Search for the cell housing the specified text and yield its [x, y] center coordinate. 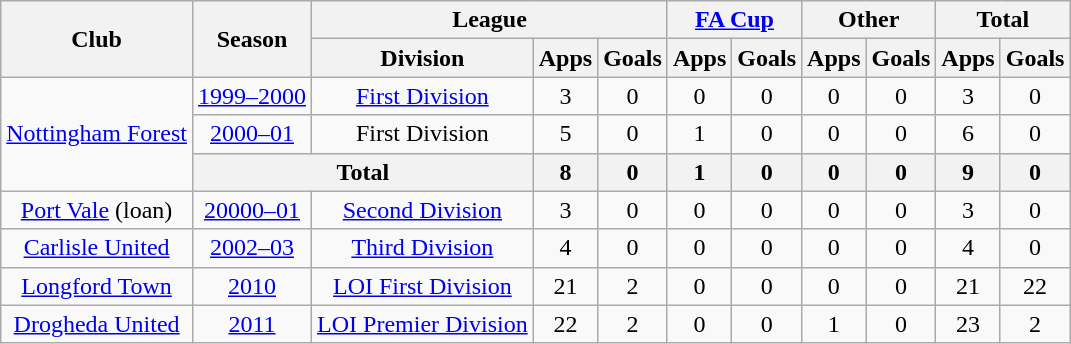
6 [968, 134]
Drogheda United [97, 324]
9 [968, 172]
LOI First Division [423, 286]
Season [252, 39]
Third Division [423, 248]
Second Division [423, 210]
FA Cup [734, 20]
League [490, 20]
Port Vale (loan) [97, 210]
20000–01 [252, 210]
2010 [252, 286]
8 [565, 172]
Division [423, 58]
Nottingham Forest [97, 134]
1999–2000 [252, 96]
5 [565, 134]
Carlisle United [97, 248]
2011 [252, 324]
23 [968, 324]
Longford Town [97, 286]
LOI Premier Division [423, 324]
2002–03 [252, 248]
2000–01 [252, 134]
Club [97, 39]
Other [869, 20]
